For the text-containing cell, return its midpoint in (X, Y) coordinate format. 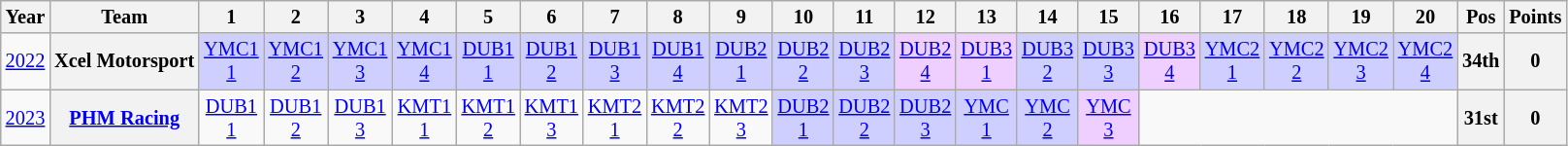
YMC21 (1232, 61)
DUB34 (1170, 61)
Xcel Motorsport (124, 61)
1 (231, 17)
DUB32 (1048, 61)
KMT23 (741, 118)
Pos (1481, 17)
KMT21 (615, 118)
17 (1232, 17)
19 (1360, 17)
KMT22 (677, 118)
Year (25, 17)
20 (1425, 17)
2023 (25, 118)
12 (926, 17)
14 (1048, 17)
34th (1481, 61)
YMC23 (1360, 61)
KMT11 (424, 118)
15 (1108, 17)
DUB31 (986, 61)
Points (1535, 17)
YMC14 (424, 61)
YMC22 (1296, 61)
3 (360, 17)
7 (615, 17)
Team (124, 17)
YMC3 (1108, 118)
5 (489, 17)
YMC24 (1425, 61)
DUB14 (677, 61)
6 (551, 17)
9 (741, 17)
2 (296, 17)
KMT13 (551, 118)
PHM Racing (124, 118)
DUB33 (1108, 61)
16 (1170, 17)
18 (1296, 17)
YMC12 (296, 61)
KMT12 (489, 118)
31st (1481, 118)
11 (864, 17)
YMC13 (360, 61)
10 (803, 17)
YMC11 (231, 61)
13 (986, 17)
8 (677, 17)
YMC1 (986, 118)
2022 (25, 61)
DUB24 (926, 61)
YMC2 (1048, 118)
4 (424, 17)
